Scan for the cell matching the given text and deliver its [X, Y] coordinate at center. 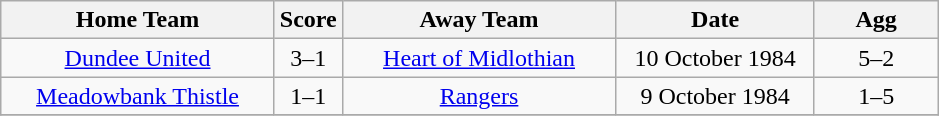
Home Team [138, 20]
Rangers [479, 96]
Away Team [479, 20]
3–1 [308, 58]
Score [308, 20]
Heart of Midlothian [479, 58]
10 October 1984 [716, 58]
Dundee United [138, 58]
5–2 [876, 58]
1–1 [308, 96]
Date [716, 20]
1–5 [876, 96]
Agg [876, 20]
9 October 1984 [716, 96]
Meadowbank Thistle [138, 96]
